From the cell containing the given text, extract its center point as [x, y] coordinate. 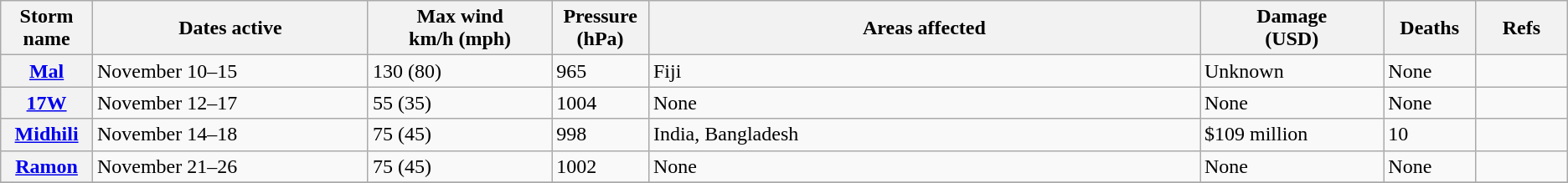
Damage(USD) [1292, 28]
10 [1430, 135]
130 (80) [459, 71]
Ramon [47, 166]
Refs [1521, 28]
Deaths [1430, 28]
998 [601, 135]
1002 [601, 166]
Storm name [47, 28]
November 10–15 [230, 71]
Dates active [230, 28]
Fiji [924, 71]
Mal [47, 71]
Midhili [47, 135]
November 21–26 [230, 166]
India, Bangladesh [924, 135]
965 [601, 71]
Areas affected [924, 28]
Unknown [1292, 71]
$109 million [1292, 135]
Max windkm/h (mph) [459, 28]
November 14–18 [230, 135]
55 (35) [459, 103]
1004 [601, 103]
17W [47, 103]
November 12–17 [230, 103]
Pressure(hPa) [601, 28]
